Determine the (X, Y) coordinate at the center of the cell enclosing the given text.  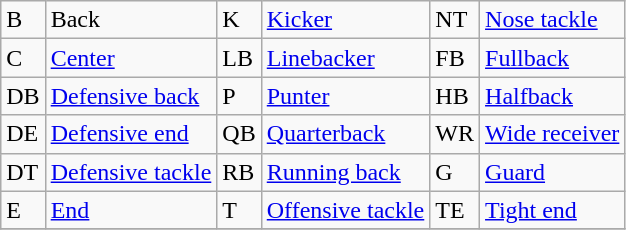
DE (23, 134)
Quarterback (346, 134)
Defensive back (131, 96)
G (455, 172)
P (239, 96)
Linebacker (346, 58)
HB (455, 96)
Kicker (346, 20)
C (23, 58)
Defensive tackle (131, 172)
NT (455, 20)
TE (455, 210)
Running back (346, 172)
Nose tackle (552, 20)
Center (131, 58)
Offensive tackle (346, 210)
E (23, 210)
FB (455, 58)
RB (239, 172)
DT (23, 172)
Guard (552, 172)
Fullback (552, 58)
Halfback (552, 96)
WR (455, 134)
Wide receiver (552, 134)
QB (239, 134)
End (131, 210)
Punter (346, 96)
Back (131, 20)
DB (23, 96)
K (239, 20)
LB (239, 58)
Defensive end (131, 134)
B (23, 20)
T (239, 210)
Tight end (552, 210)
